Return the [X, Y] coordinate for the center point of the cell that contains the specified text.  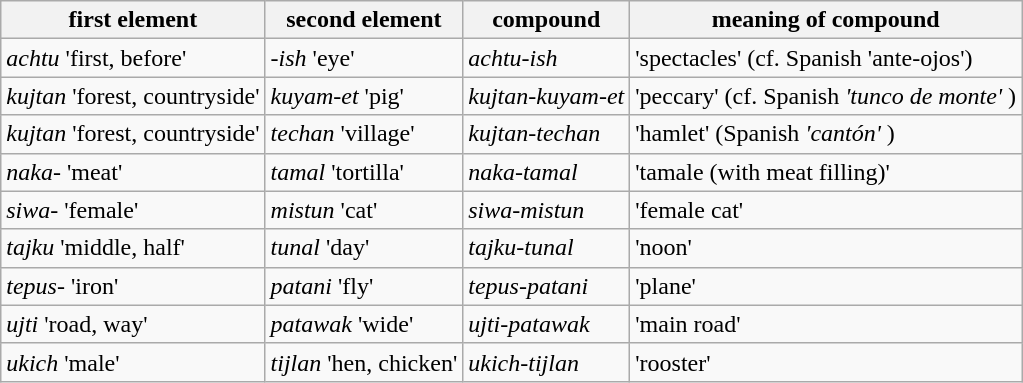
tamal 'tortilla' [364, 172]
ujti 'road, way' [133, 324]
ukich 'male' [133, 362]
tijlan 'hen, chicken' [364, 362]
tepus-patani [546, 286]
-ish 'eye' [364, 58]
techan 'village' [364, 134]
kujtan-kuyam-et [546, 96]
first element [133, 20]
'noon' [826, 248]
ukich-tijlan [546, 362]
patawak 'wide' [364, 324]
naka-tamal [546, 172]
achtu 'first, before' [133, 58]
kuyam-et 'pig' [364, 96]
naka- 'meat' [133, 172]
'plane' [826, 286]
'hamlet' (Spanish 'cantón' ) [826, 134]
second element [364, 20]
'main road' [826, 324]
siwa- 'female' [133, 210]
tunal 'day' [364, 248]
kujtan-techan [546, 134]
compound [546, 20]
ujti-patawak [546, 324]
tepus- 'iron' [133, 286]
'spectacles' (cf. Spanish 'ante-ojos') [826, 58]
'peccary' (cf. Spanish 'tunco de monte' ) [826, 96]
tajku 'middle, half' [133, 248]
patani 'fly' [364, 286]
'rooster' [826, 362]
mistun 'cat' [364, 210]
'tamale (with meat filling)' [826, 172]
siwa-mistun [546, 210]
'female cat' [826, 210]
meaning of compound [826, 20]
tajku-tunal [546, 248]
achtu-ish [546, 58]
